Return the (x, y) coordinate for the center point of the cell that contains the specified text.  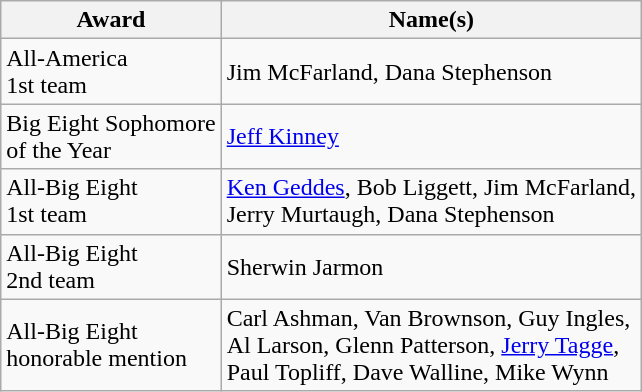
Jim McFarland, Dana Stephenson (431, 72)
All-America1st team (111, 72)
Jeff Kinney (431, 136)
Award (111, 20)
All-Big Eight1st team (111, 202)
Ken Geddes, Bob Liggett, Jim McFarland,Jerry Murtaugh, Dana Stephenson (431, 202)
All-Big Eighthonorable mention (111, 345)
Big Eight Sophomoreof the Year (111, 136)
Carl Ashman, Van Brownson, Guy Ingles,Al Larson, Glenn Patterson, Jerry Tagge,Paul Topliff, Dave Walline, Mike Wynn (431, 345)
All-Big Eight2nd team (111, 266)
Sherwin Jarmon (431, 266)
Name(s) (431, 20)
